Find where the given text appears and provide that cell's center as [X, Y] coordinate. 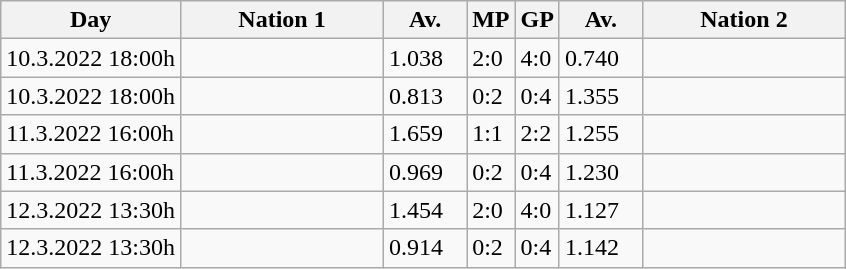
MP [491, 20]
Nation 2 [744, 20]
1:1 [491, 134]
0.740 [600, 58]
0.813 [426, 96]
1.142 [600, 248]
1.355 [600, 96]
GP [537, 20]
1.255 [600, 134]
1.454 [426, 210]
0.914 [426, 248]
1.230 [600, 172]
1.038 [426, 58]
1.659 [426, 134]
0.969 [426, 172]
Day [91, 20]
2:2 [537, 134]
1.127 [600, 210]
Nation 1 [282, 20]
